Search for the cell housing the specified text and yield its [X, Y] center coordinate. 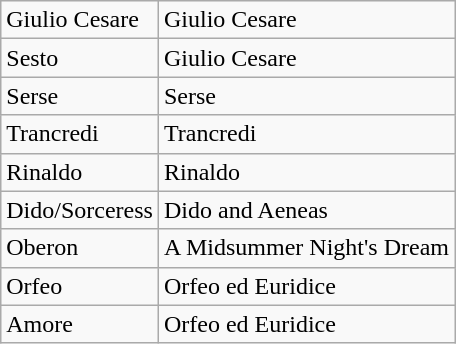
Sesto [80, 58]
Orfeo [80, 286]
Oberon [80, 248]
Dido and Aeneas [306, 210]
A Midsummer Night's Dream [306, 248]
Amore [80, 324]
Dido/Sorceress [80, 210]
